Search for the cell housing the specified text and yield its (x, y) center coordinate. 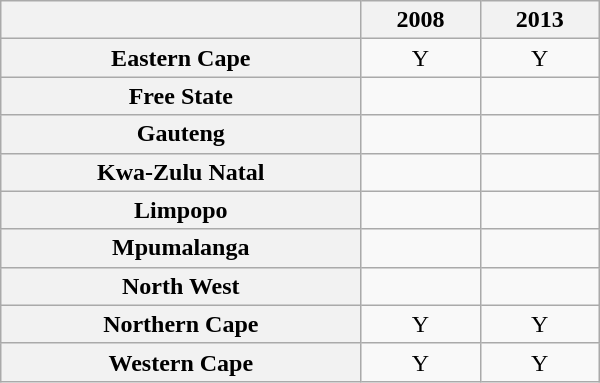
Northern Cape (181, 324)
North West (181, 286)
Gauteng (181, 134)
2008 (420, 20)
Kwa-Zulu Natal (181, 172)
Mpumalanga (181, 248)
Free State (181, 96)
2013 (540, 20)
Western Cape (181, 362)
Limpopo (181, 210)
Eastern Cape (181, 58)
